Capture the cell that displays the provided text and extract its (x, y) central coordinate. 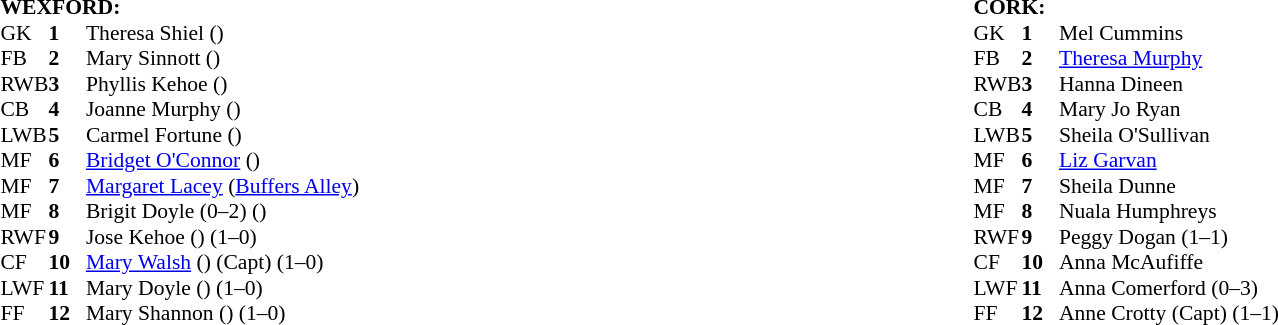
Mary Sinnott () (222, 59)
Joanne Murphy () (222, 109)
Margaret Lacey (Buffers Alley) (222, 186)
Theresa Shiel () (222, 33)
Mary Walsh () (Capt) (1–0) (222, 263)
Carmel Fortune () (222, 135)
Phyllis Kehoe () (222, 84)
Brigit Doyle (0–2) () (222, 211)
Mary Doyle () (1–0) (222, 288)
Bridget O'Connor () (222, 161)
Jose Kehoe () (1–0) (222, 237)
